Return (X, Y) of the center of cell containing provided text 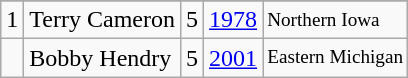
Northern Iowa (336, 20)
Bobby Hendry (102, 58)
2001 (234, 58)
Terry Cameron (102, 20)
1978 (234, 20)
1 (12, 20)
Eastern Michigan (336, 58)
